Scan for the cell matching the given text and deliver its [x, y] coordinate at center. 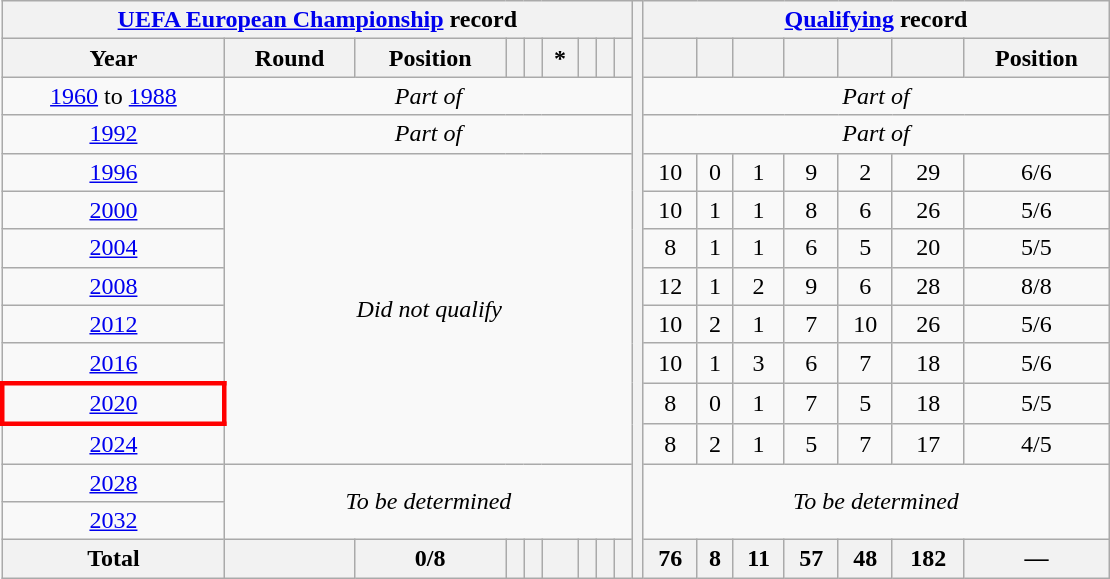
182 [928, 559]
2020 [113, 404]
57 [811, 559]
2012 [113, 324]
2032 [113, 521]
17 [928, 444]
2004 [113, 248]
Total [113, 559]
1960 to 1988 [113, 96]
4/5 [1036, 444]
20 [928, 248]
3 [759, 363]
0/8 [430, 559]
8/8 [1036, 286]
2016 [113, 363]
28 [928, 286]
Did not qualify [429, 308]
* [560, 58]
76 [670, 559]
29 [928, 172]
2024 [113, 444]
Round [290, 58]
UEFA European Championship record [317, 20]
2028 [113, 483]
— [1036, 559]
Qualifying record [876, 20]
1992 [113, 134]
48 [865, 559]
Year [113, 58]
11 [759, 559]
2000 [113, 210]
12 [670, 286]
1996 [113, 172]
2008 [113, 286]
6/6 [1036, 172]
